Pinpoint the cell where the given text exists, returning its [X, Y] midpoint coordinate. 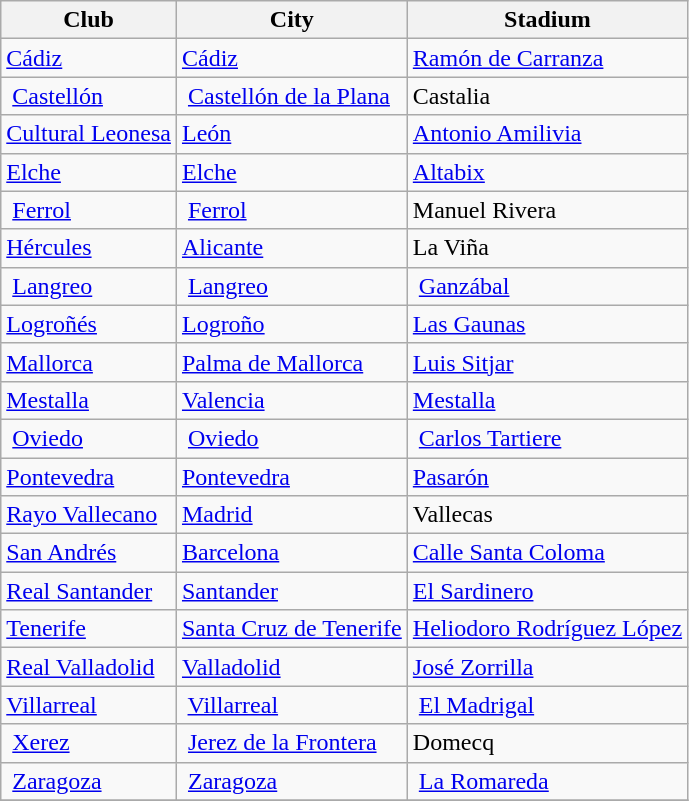
La Viña [547, 248]
Barcelona [292, 553]
El Sardinero [547, 591]
Madrid [292, 515]
Real Santander [89, 591]
Logroño [292, 324]
Manuel Rivera [547, 210]
José Zorrilla [547, 667]
City [292, 20]
Luis Sitjar [547, 362]
Heliodoro Rodríguez López [547, 629]
San Andrés [89, 553]
Santa Cruz de Tenerife [292, 629]
Santander [292, 591]
Stadium [547, 20]
Domecq [547, 743]
Ganzábal [547, 286]
Palma de Mallorca [292, 362]
Mallorca [89, 362]
Altabix [547, 172]
Rayo Vallecano [89, 515]
Castalia [547, 96]
Castellón [89, 96]
Castellón de la Plana [292, 96]
Pasarón [547, 477]
Antonio Amilivia [547, 134]
La Romareda [547, 781]
León [292, 134]
Valladolid [292, 667]
Carlos Tartiere [547, 438]
Hércules [89, 248]
Xerez [89, 743]
Alicante [292, 248]
Real Valladolid [89, 667]
Logroñés [89, 324]
Tenerife [89, 629]
Calle Santa Coloma [547, 553]
Ramón de Carranza [547, 58]
Vallecas [547, 515]
Valencia [292, 400]
El Madrigal [547, 705]
Cultural Leonesa [89, 134]
Las Gaunas [547, 324]
Jerez de la Frontera [292, 743]
Club [89, 20]
